Extract the (X, Y) coordinate from the center of the cell holding the provided text.  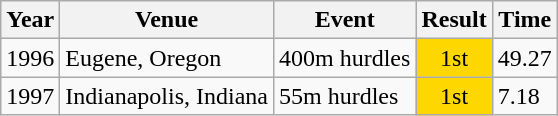
Result (454, 20)
Event (344, 20)
7.18 (524, 96)
Year (30, 20)
Eugene, Oregon (167, 58)
Time (524, 20)
Indianapolis, Indiana (167, 96)
1997 (30, 96)
400m hurdles (344, 58)
49.27 (524, 58)
1996 (30, 58)
Venue (167, 20)
55m hurdles (344, 96)
